Output the [X, Y] coordinate of the center of the cell containing the given text.  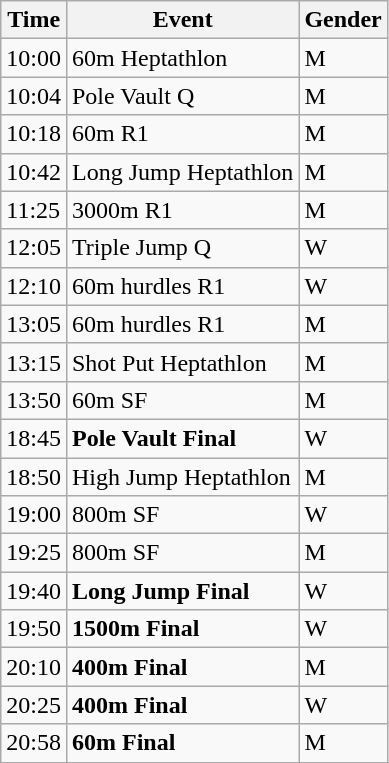
60m R1 [182, 134]
12:10 [34, 286]
Time [34, 20]
60m Final [182, 743]
19:25 [34, 553]
10:00 [34, 58]
12:05 [34, 248]
11:25 [34, 210]
10:18 [34, 134]
Gender [343, 20]
Event [182, 20]
60m Heptathlon [182, 58]
60m SF [182, 400]
18:50 [34, 477]
Long Jump Final [182, 591]
Shot Put Heptathlon [182, 362]
19:00 [34, 515]
20:25 [34, 705]
High Jump Heptathlon [182, 477]
Triple Jump Q [182, 248]
Pole Vault Final [182, 438]
10:42 [34, 172]
1500m Final [182, 629]
Long Jump Heptathlon [182, 172]
19:40 [34, 591]
20:10 [34, 667]
3000m R1 [182, 210]
19:50 [34, 629]
13:15 [34, 362]
Pole Vault Q [182, 96]
18:45 [34, 438]
13:50 [34, 400]
13:05 [34, 324]
10:04 [34, 96]
20:58 [34, 743]
